Output the [X, Y] coordinate of the center of the cell containing the given text.  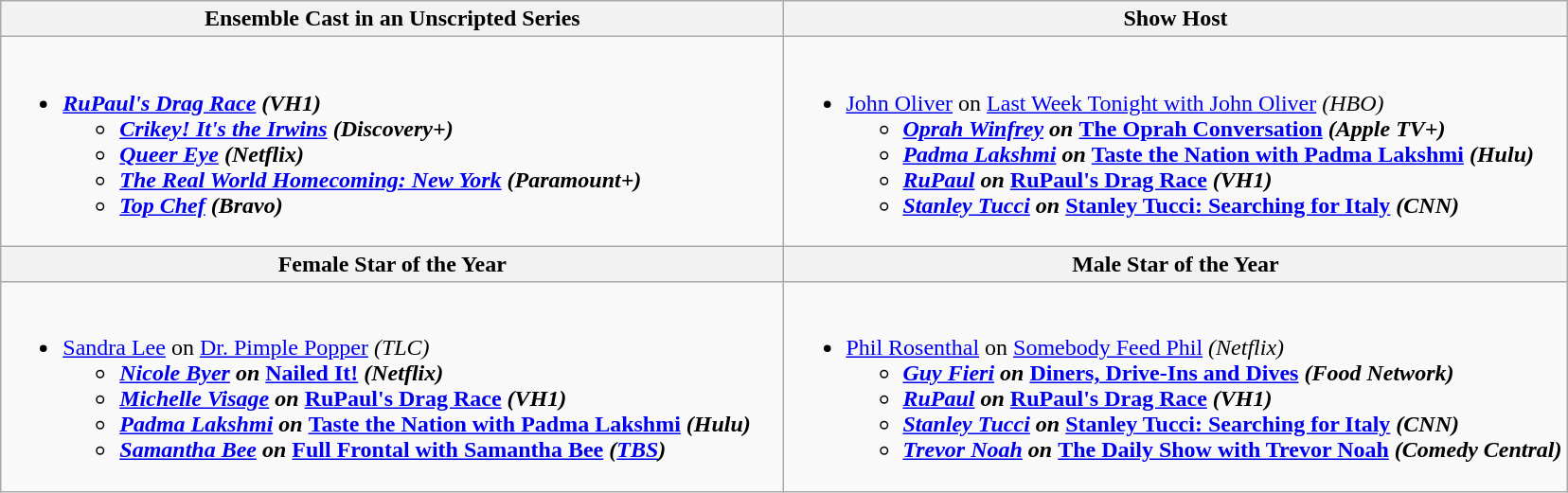
Male Star of the Year [1176, 264]
RuPaul's Drag Race (VH1)Crikey! It's the Irwins (Discovery+)Queer Eye (Netflix)The Real World Homecoming: New York (Paramount+)Top Chef (Bravo) [392, 142]
Show Host [1176, 19]
Female Star of the Year [392, 264]
Ensemble Cast in an Unscripted Series [392, 19]
